Capture the cell that displays the provided text and extract its [x, y] central coordinate. 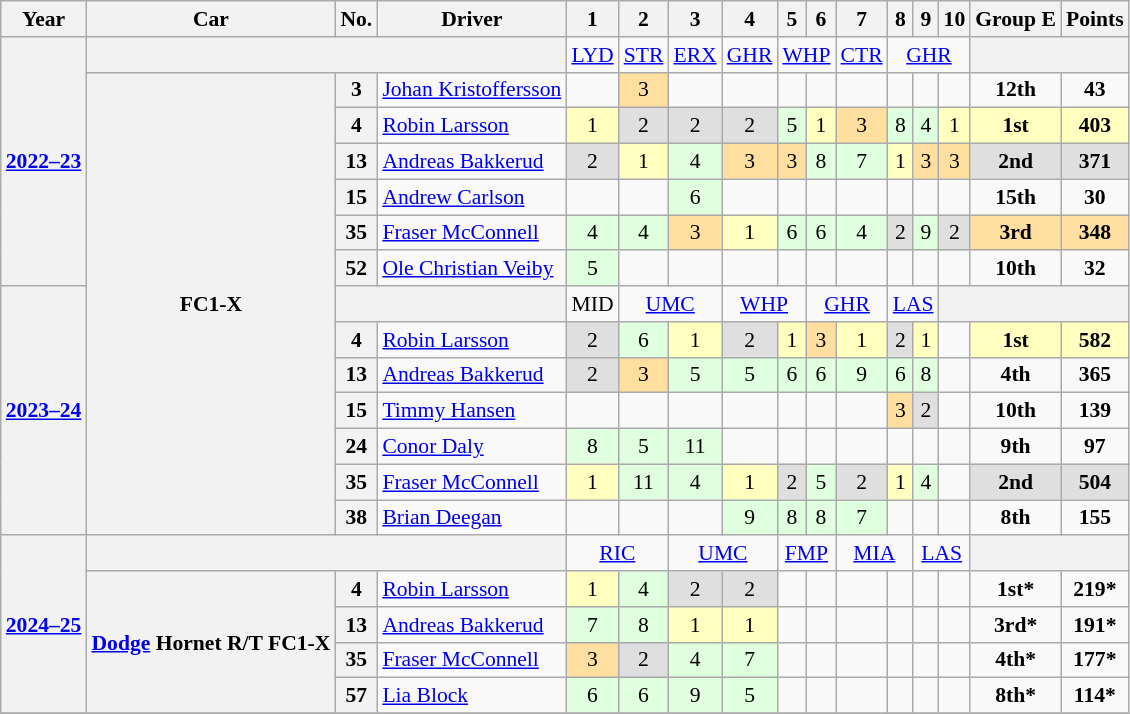
12th [1016, 90]
FC1-X [210, 304]
8th [1016, 518]
43 [1095, 90]
Lia Block [472, 696]
2024–25 [44, 625]
9th [1016, 447]
348 [1095, 233]
STR [644, 55]
30 [1095, 197]
177* [1095, 660]
Year [44, 19]
57 [356, 696]
CTR [862, 55]
Conor Daly [472, 447]
114* [1095, 696]
24 [356, 447]
RIC [617, 554]
403 [1095, 126]
Andrew Carlson [472, 197]
155 [1095, 518]
38 [356, 518]
582 [1095, 340]
Timmy Hansen [472, 411]
1st* [1016, 589]
Driver [472, 19]
3rd* [1016, 625]
365 [1095, 375]
Points [1095, 19]
191* [1095, 625]
15th [1016, 197]
2023–24 [44, 410]
97 [1095, 447]
219* [1095, 589]
52 [356, 269]
3rd [1016, 233]
4th* [1016, 660]
Brian Deegan [472, 518]
No. [356, 19]
Dodge Hornet R/T FC1-X [210, 642]
139 [1095, 411]
4th [1016, 375]
MIA [875, 554]
32 [1095, 269]
8th* [1016, 696]
2022–23 [44, 162]
FMP [806, 554]
Ole Christian Veiby [472, 269]
LYD [592, 55]
Group E [1016, 19]
504 [1095, 482]
10 [955, 19]
ERX [694, 55]
371 [1095, 162]
Johan Kristoffersson [472, 90]
Car [210, 19]
MID [592, 304]
